Return the [X, Y] coordinate for the center point of the cell that contains the specified text.  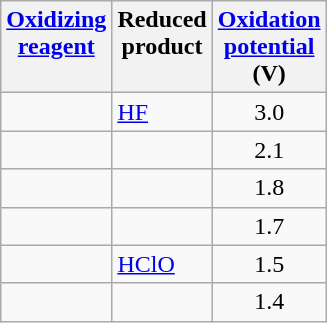
Oxidizingreagent [56, 47]
Oxidationpotential(V) [269, 47]
1.8 [269, 188]
2.1 [269, 150]
3.0 [269, 112]
Reducedproduct [162, 47]
HF [162, 112]
HClO [162, 264]
1.5 [269, 264]
1.7 [269, 226]
1.4 [269, 302]
